Return the [X, Y] coordinate for the center point of the cell that contains the specified text.  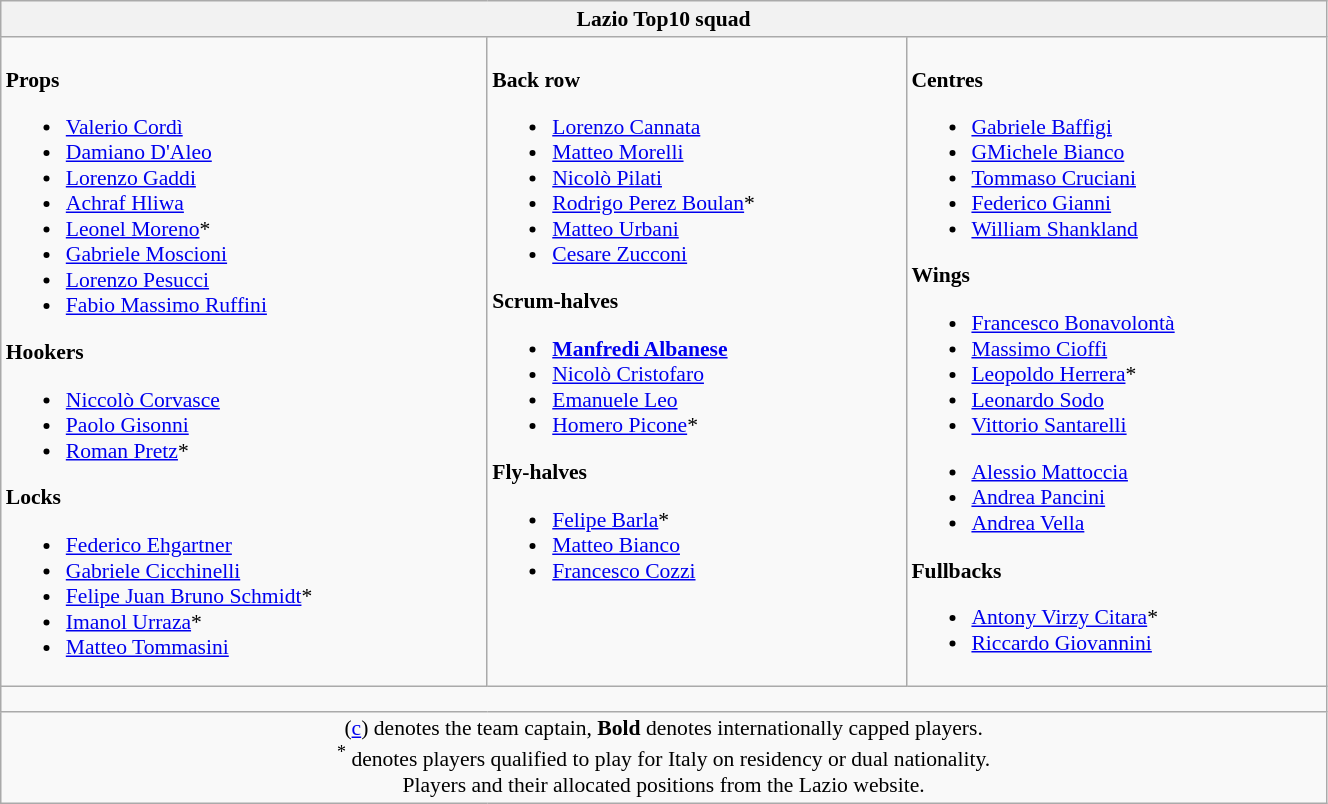
Lazio Top10 squad [664, 19]
